Determine the [x, y] coordinate at the center of the cell enclosing the given text.  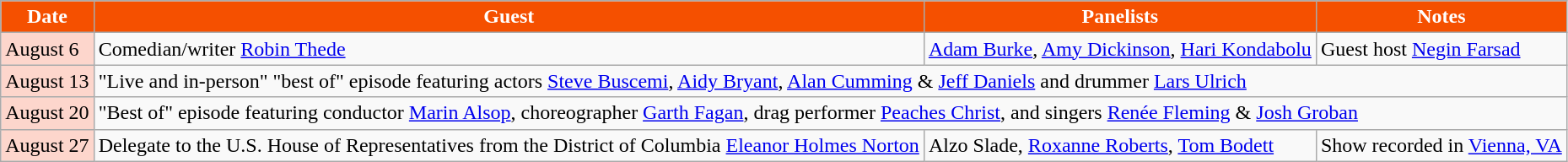
Alzo Slade, Roxanne Roberts, Tom Bodett [1120, 145]
August 13 [47, 81]
Date [47, 17]
Delegate to the U.S. House of Representatives from the District of Columbia Eleanor Holmes Norton [509, 145]
August 20 [47, 113]
Panelists [1120, 17]
"Live and in-person" "best of" episode featuring actors Steve Buscemi, Aidy Bryant, Alan Cumming & Jeff Daniels and drummer Lars Ulrich [830, 81]
August 27 [47, 145]
Show recorded in Vienna, VA [1441, 145]
Comedian/writer Robin Thede [509, 49]
Adam Burke, Amy Dickinson, Hari Kondabolu [1120, 49]
Guest host Negin Farsad [1441, 49]
Notes [1441, 17]
"Best of" episode featuring conductor Marin Alsop, choreographer Garth Fagan, drag performer Peaches Christ, and singers Renée Fleming & Josh Groban [830, 113]
Guest [509, 17]
August 6 [47, 49]
